Determine the (x, y) coordinate at the center of the cell enclosing the given text.  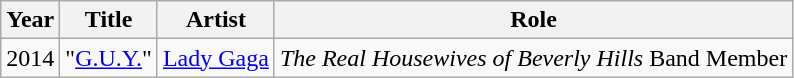
Lady Gaga (216, 58)
2014 (30, 58)
Artist (216, 20)
Year (30, 20)
The Real Housewives of Beverly Hills Band Member (533, 58)
Role (533, 20)
Title (109, 20)
"G.U.Y." (109, 58)
